Scan for the cell matching the given text and deliver its [x, y] coordinate at center. 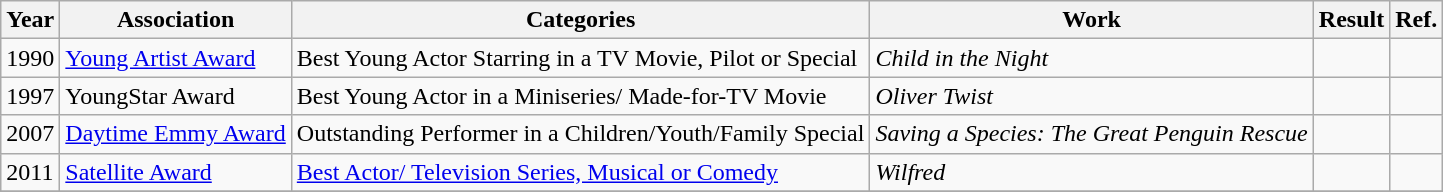
Categories [580, 20]
1990 [30, 58]
Oliver Twist [1092, 96]
Daytime Emmy Award [176, 134]
2007 [30, 134]
Work [1092, 20]
Young Artist Award [176, 58]
2011 [30, 172]
Result [1351, 20]
Association [176, 20]
Wilfred [1092, 172]
Best Actor/ Television Series, Musical or Comedy [580, 172]
Outstanding Performer in a Children/Youth/Family Special [580, 134]
Satellite Award [176, 172]
Saving a Species: The Great Penguin Rescue [1092, 134]
YoungStar Award [176, 96]
Child in the Night [1092, 58]
1997 [30, 96]
Best Young Actor in a Miniseries/ Made-for-TV Movie [580, 96]
Year [30, 20]
Best Young Actor Starring in a TV Movie, Pilot or Special [580, 58]
Ref. [1416, 20]
